Return the (x, y) coordinate for the center point of the cell that contains the specified text.  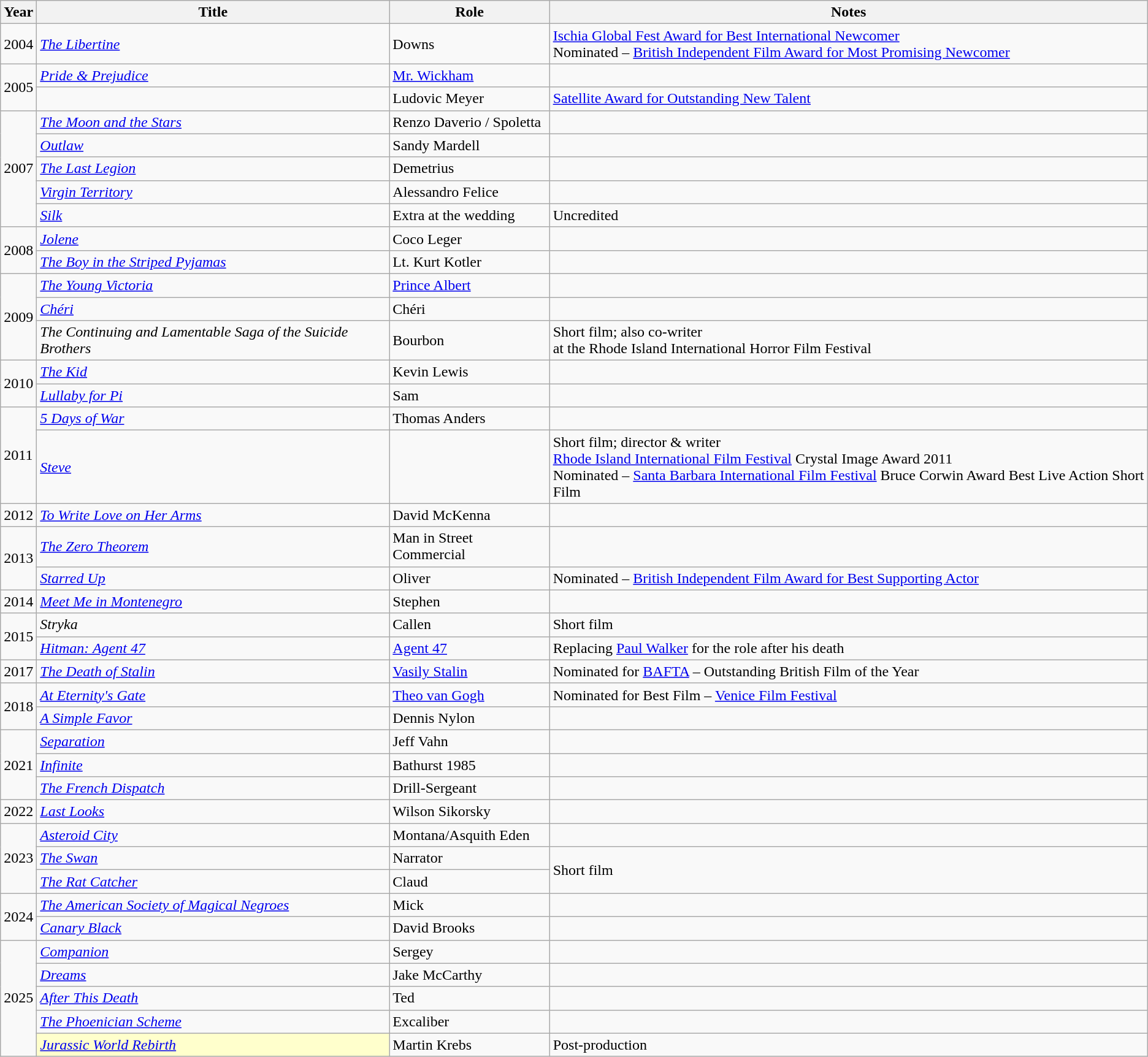
The French Dispatch (213, 788)
2022 (18, 812)
Hitman: Agent 47 (213, 648)
Kevin Lewis (470, 372)
Bourbon (470, 341)
Canary Black (213, 928)
The Rat Catcher (213, 882)
Post-production (849, 1045)
Jeff Vahn (470, 741)
Last Looks (213, 812)
Separation (213, 741)
Agent 47 (470, 648)
2011 (18, 455)
2004 (18, 44)
Theo van Gogh (470, 695)
Silk (213, 215)
The Phoenician Scheme (213, 1021)
Jurassic World Rebirth (213, 1045)
Claud (470, 882)
Asteroid City (213, 835)
The Moon and the Stars (213, 122)
Ludovic Meyer (470, 99)
Mr. Wickham (470, 75)
After This Death (213, 998)
2005 (18, 87)
2013 (18, 558)
Stryka (213, 625)
2007 (18, 169)
Ted (470, 998)
Role (470, 12)
Satellite Award for Outstanding New Talent (849, 99)
The Libertine (213, 44)
Drill-Sergeant (470, 788)
The American Society of Magical Negroes (213, 905)
2021 (18, 765)
The Death of Stalin (213, 671)
The Continuing and Lamentable Saga of the Suicide Brothers (213, 341)
2014 (18, 601)
To Write Love on Her Arms (213, 515)
Nominated – British Independent Film Award for Best Supporting Actor (849, 578)
2025 (18, 998)
Lt. Kurt Kotler (470, 262)
Sergey (470, 952)
The Kid (213, 372)
Wilson Sikorsky (470, 812)
2023 (18, 858)
Starred Up (213, 578)
Steve (213, 467)
Jake McCarthy (470, 975)
The Swan (213, 858)
Nominated for Best Film – Venice Film Festival (849, 695)
Excaliber (470, 1021)
Short film; also co-writer at the Rhode Island International Horror Film Festival (849, 341)
Oliver (470, 578)
Sandy Mardell (470, 145)
2008 (18, 250)
Jolene (213, 238)
Title (213, 12)
2010 (18, 384)
Stephen (470, 601)
2015 (18, 636)
Extra at the wedding (470, 215)
Outlaw (213, 145)
Infinite (213, 765)
Meet Me in Montenegro (213, 601)
David Brooks (470, 928)
Alessandro Felice (470, 192)
Thomas Anders (470, 419)
The Young Victoria (213, 285)
Dennis Nylon (470, 718)
Coco Leger (470, 238)
Replacing Paul Walker for the role after his death (849, 648)
Nominated for BAFTA – Outstanding British Film of the Year (849, 671)
Man in Street Commercial (470, 547)
Renzo Daverio / Spoletta (470, 122)
Mick (470, 905)
Prince Albert (470, 285)
Montana/Asquith Eden (470, 835)
A Simple Favor (213, 718)
Callen (470, 625)
2024 (18, 917)
Dreams (213, 975)
The Zero Theorem (213, 547)
2012 (18, 515)
Downs (470, 44)
At Eternity's Gate (213, 695)
Narrator (470, 858)
The Last Legion (213, 169)
2017 (18, 671)
David McKenna (470, 515)
Pride & Prejudice (213, 75)
Companion (213, 952)
Year (18, 12)
Bathurst 1985 (470, 765)
Martin Krebs (470, 1045)
The Boy in the Striped Pyjamas (213, 262)
Uncredited (849, 215)
Notes (849, 12)
2009 (18, 316)
Demetrius (470, 169)
Lullaby for Pi (213, 395)
Vasily Stalin (470, 671)
5 Days of War (213, 419)
Ischia Global Fest Award for Best International NewcomerNominated – British Independent Film Award for Most Promising Newcomer (849, 44)
Virgin Territory (213, 192)
2018 (18, 706)
Sam (470, 395)
